From the cell containing the given text, extract its center point as [X, Y] coordinate. 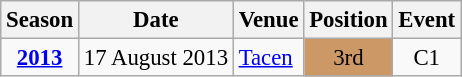
C1 [427, 58]
3rd [348, 58]
17 August 2013 [156, 58]
Venue [268, 20]
2013 [40, 58]
Tacen [268, 58]
Position [348, 20]
Date [156, 20]
Season [40, 20]
Event [427, 20]
